Determine the (x, y) coordinate at the center of the cell enclosing the given text.  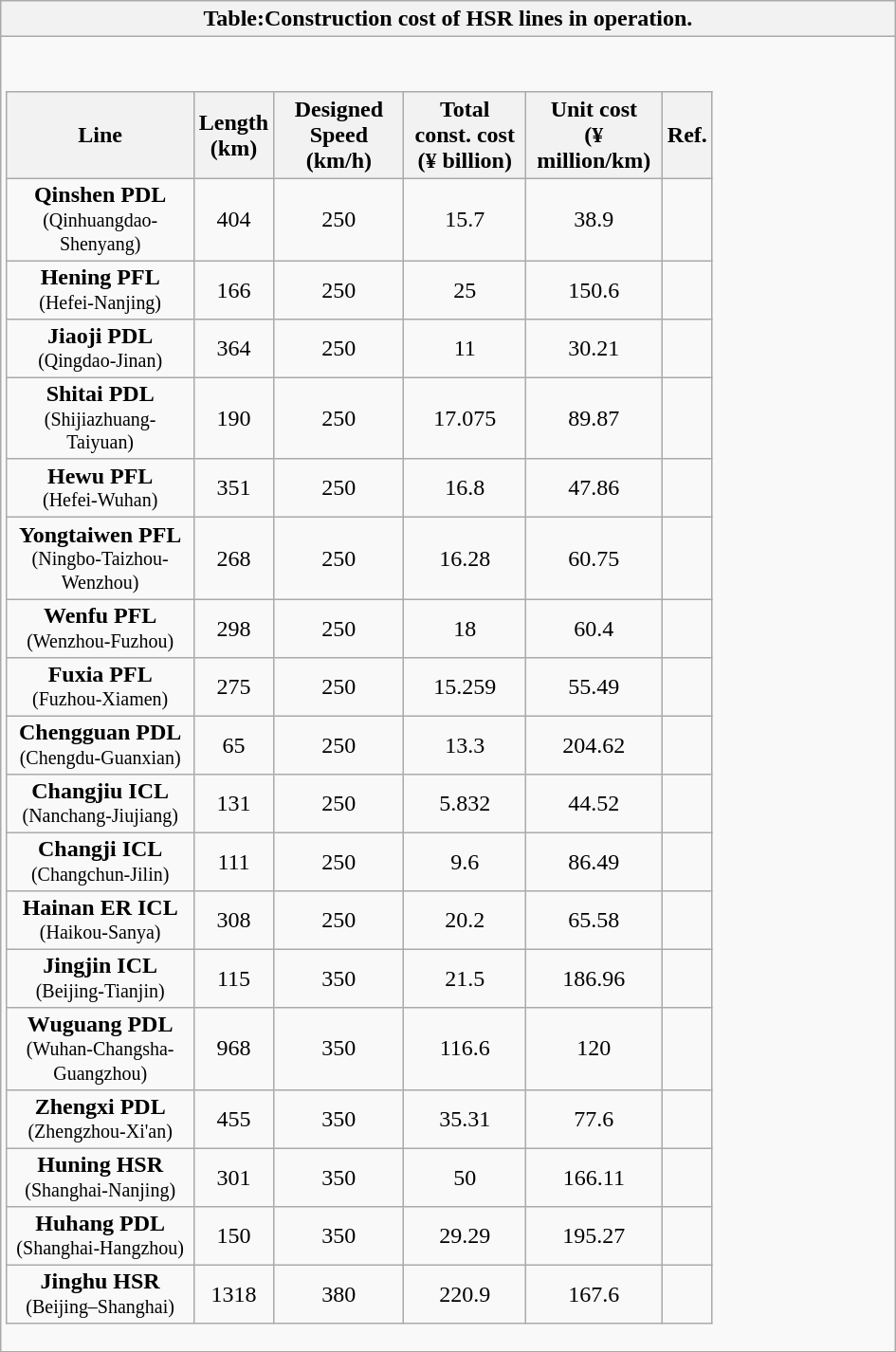
9.6 (465, 861)
166.11 (594, 1178)
Table:Construction cost of HSR lines in operation. (448, 19)
Jingjin ICL(Beijing-Tianjin) (101, 978)
38.9 (594, 220)
60.4 (594, 628)
Qinshen PDL(Qinhuangdao-Shenyang) (101, 220)
Wuguang PDL(Wuhan-Changsha-Guangzhou) (101, 1049)
195.27 (594, 1234)
Ref. (686, 135)
16.8 (465, 487)
29.29 (465, 1234)
13.3 (465, 745)
301 (233, 1178)
50 (465, 1178)
60.75 (594, 559)
Changjiu ICL(Nanchang-Jiujiang) (101, 804)
166 (233, 290)
Yongtaiwen PFL(Ningbo-Taizhou-Wenzhou) (101, 559)
131 (233, 804)
Designed Speed(km/h) (339, 135)
47.86 (594, 487)
115 (233, 978)
150 (233, 1234)
298 (233, 628)
Huhang PDL(Shanghai-Hangzhou) (101, 1234)
Hening PFL(Hefei-Nanjing) (101, 290)
Line (101, 135)
Changji ICL(Changchun-Jilin) (101, 861)
86.49 (594, 861)
968 (233, 1049)
Length(km) (233, 135)
Wenfu PFL(Wenzhou-Fuzhou) (101, 628)
167.6 (594, 1293)
364 (233, 347)
186.96 (594, 978)
Total const. cost(¥ billion) (465, 135)
204.62 (594, 745)
21.5 (465, 978)
5.832 (465, 804)
1318 (233, 1293)
15.259 (465, 686)
455 (233, 1119)
Hewu PFL(Hefei-Wuhan) (101, 487)
150.6 (594, 290)
308 (233, 920)
44.52 (594, 804)
25 (465, 290)
Hainan ER ICL(Haikou-Sanya) (101, 920)
351 (233, 487)
Huning HSR(Shanghai-Nanjing) (101, 1178)
55.49 (594, 686)
404 (233, 220)
380 (339, 1293)
17.075 (465, 419)
11 (465, 347)
65.58 (594, 920)
15.7 (465, 220)
18 (465, 628)
Jinghu HSR(Beijing–Shanghai) (101, 1293)
Jiaoji PDL(Qingdao-Jinan) (101, 347)
190 (233, 419)
Fuxia PFL(Fuzhou-Xiamen) (101, 686)
111 (233, 861)
30.21 (594, 347)
Zhengxi PDL(Zhengzhou-Xi'an) (101, 1119)
275 (233, 686)
120 (594, 1049)
89.87 (594, 419)
16.28 (465, 559)
116.6 (465, 1049)
268 (233, 559)
77.6 (594, 1119)
65 (233, 745)
Chengguan PDL(Chengdu-Guanxian) (101, 745)
Shitai PDL(Shijiazhuang-Taiyuan) (101, 419)
220.9 (465, 1293)
20.2 (465, 920)
35.31 (465, 1119)
Unit cost(¥ million/km) (594, 135)
